Find where the given text appears and provide that cell's center as (x, y) coordinate. 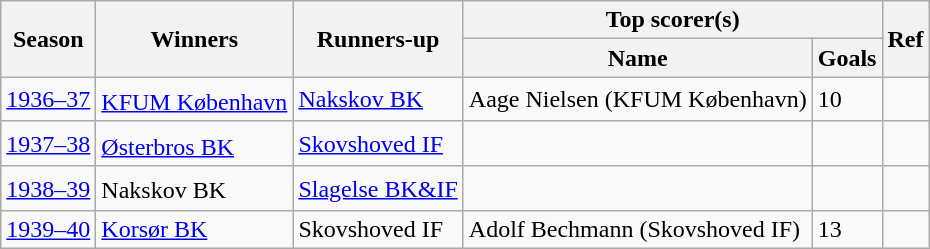
KFUM København (194, 100)
Korsør BK (194, 230)
1938–39 (48, 188)
1939–40 (48, 230)
Goals (847, 58)
Aage Nielsen (KFUM København) (638, 100)
Season (48, 39)
Adolf Bechmann (Skovshoved IF) (638, 230)
Top scorer(s) (672, 20)
Runners-up (378, 39)
Name (638, 58)
10 (847, 100)
1936–37 (48, 100)
Slagelse BK&IF (378, 188)
1937–38 (48, 144)
Ref (906, 39)
Winners (194, 39)
13 (847, 230)
Østerbros BK (194, 144)
